Return (x, y) of the center of cell containing provided text 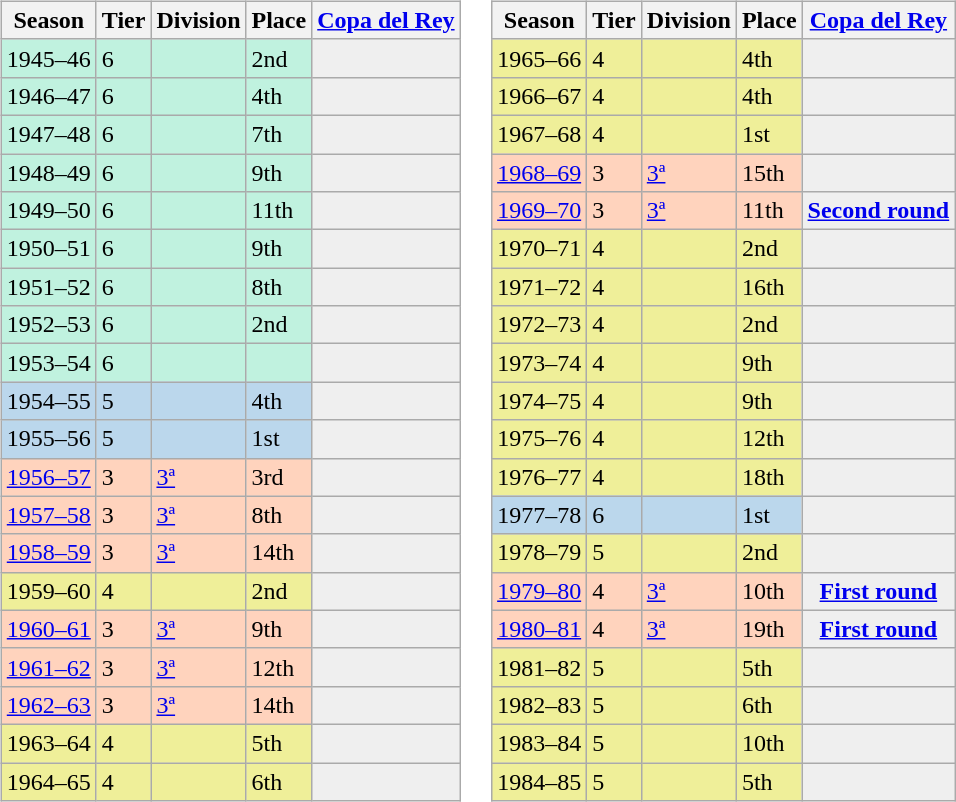
1970–71 (540, 249)
1963–64 (48, 743)
1980–81 (540, 629)
1979–80 (540, 591)
1969–70 (540, 211)
1956–57 (48, 477)
1955–56 (48, 439)
1953–54 (48, 363)
1945–46 (48, 58)
1957–58 (48, 515)
1965–66 (540, 58)
1966–67 (540, 96)
1982–83 (540, 705)
1961–62 (48, 667)
1967–68 (540, 134)
Second round (878, 211)
1974–75 (540, 401)
1951–52 (48, 287)
1964–65 (48, 781)
1977–78 (540, 515)
1959–60 (48, 591)
1983–84 (540, 743)
1952–53 (48, 325)
1962–63 (48, 705)
1975–76 (540, 439)
16th (769, 287)
1978–79 (540, 553)
1972–73 (540, 325)
1950–51 (48, 249)
1968–69 (540, 173)
15th (769, 173)
1949–50 (48, 211)
1958–59 (48, 553)
1971–72 (540, 287)
1954–55 (48, 401)
1947–48 (48, 134)
1973–74 (540, 363)
1946–47 (48, 96)
1981–82 (540, 667)
18th (769, 477)
1984–85 (540, 781)
19th (769, 629)
7th (279, 134)
1976–77 (540, 477)
1948–49 (48, 173)
3rd (279, 477)
1960–61 (48, 629)
